Identify which cell holds the provided text, then report its [X, Y] central coordinate. 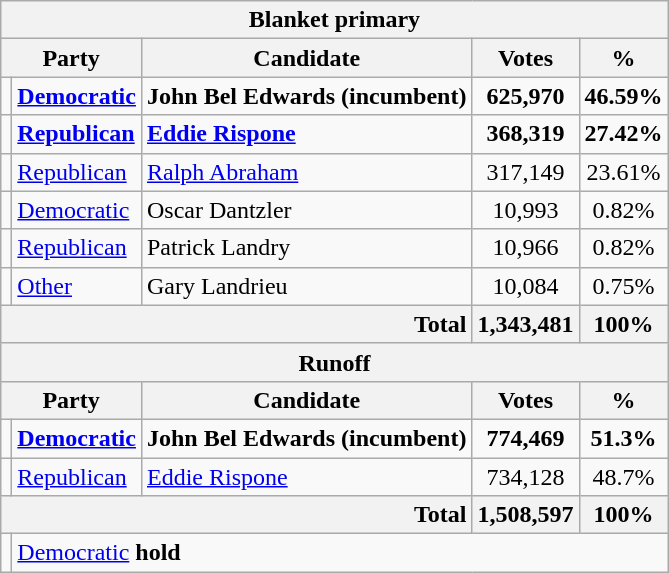
734,128 [526, 477]
0.75% [624, 286]
10,966 [526, 248]
Gary Landrieu [306, 286]
27.42% [624, 134]
774,469 [526, 438]
625,970 [526, 96]
Ralph Abraham [306, 172]
46.59% [624, 96]
Oscar Dantzler [306, 210]
23.61% [624, 172]
Runoff [334, 362]
Other [77, 286]
10,084 [526, 286]
1,343,481 [526, 324]
Patrick Landry [306, 248]
1,508,597 [526, 515]
Blanket primary [334, 20]
10,993 [526, 210]
48.7% [624, 477]
Democratic hold [340, 553]
368,319 [526, 134]
51.3% [624, 438]
317,149 [526, 172]
